Locate the cell with the specified text and output its [x, y] center coordinate. 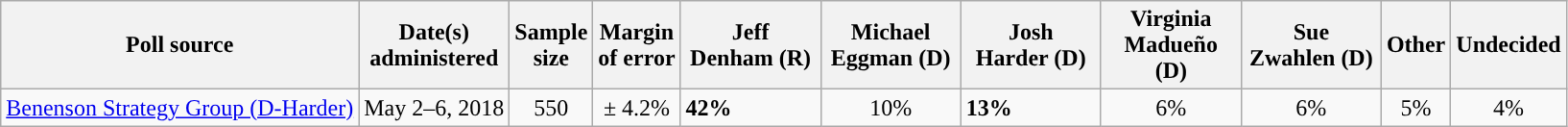
JoshHarder (D) [1031, 45]
Date(s)administered [434, 45]
MichaelEggman (D) [891, 45]
550 [551, 108]
Marginof error [637, 45]
JeffDenham (R) [750, 45]
VirginiaMadueño (D) [1171, 45]
5% [1415, 108]
10% [891, 108]
SueZwahlen (D) [1311, 45]
Benenson Strategy Group (D-Harder) [180, 108]
May 2–6, 2018 [434, 108]
Other [1415, 45]
± 4.2% [637, 108]
13% [1031, 108]
4% [1509, 108]
Undecided [1509, 45]
Samplesize [551, 45]
Poll source [180, 45]
42% [750, 108]
